Return (X, Y) of the center of cell containing provided text 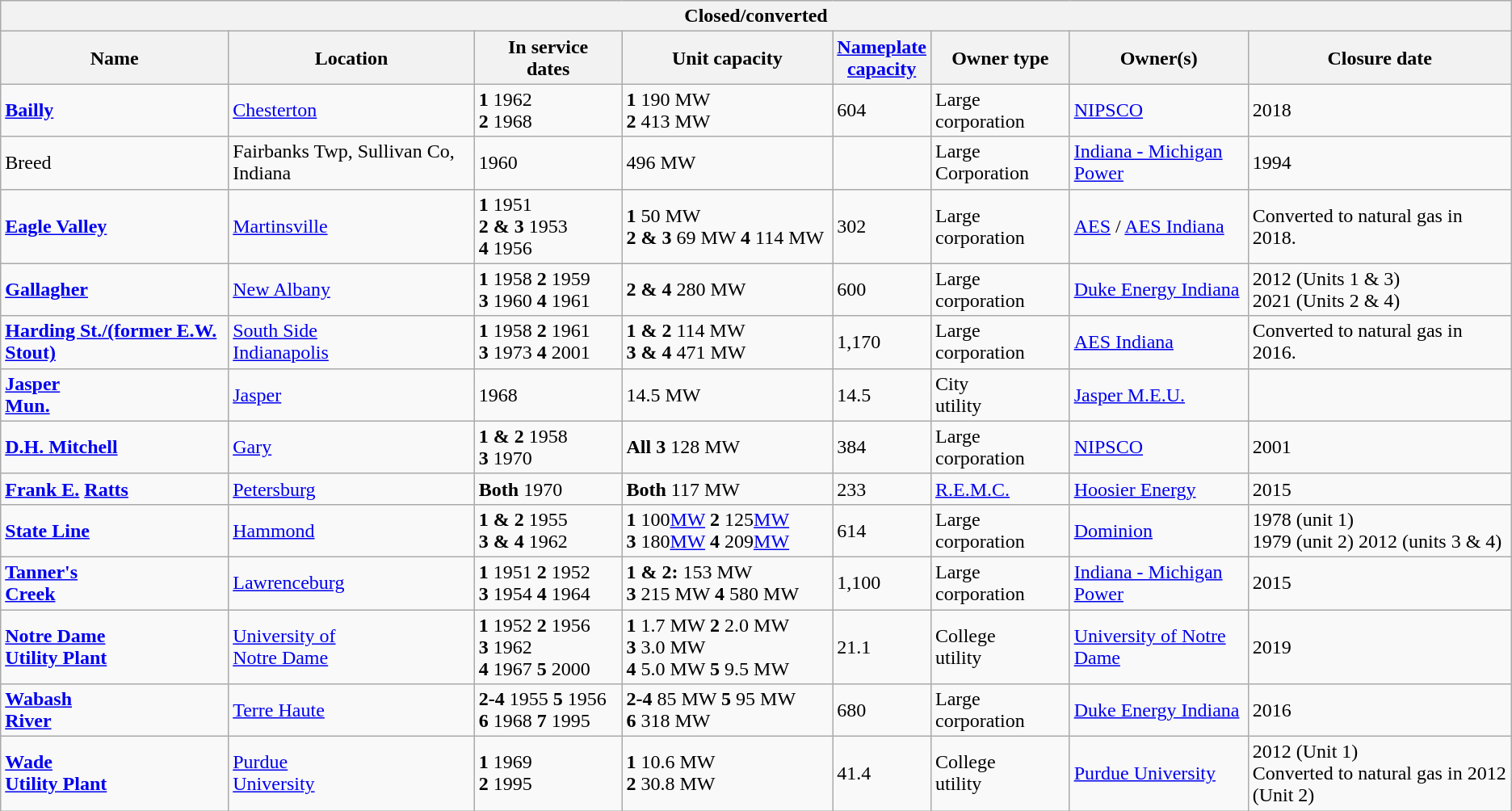
Converted to natural gas in 2018. (1380, 226)
2001 (1380, 448)
Notre DameUtility Plant (115, 646)
In servicedates (548, 58)
302 (882, 226)
1 & 2: 153 MW3 215 MW 4 580 MW (727, 583)
AES / AES Indiana (1158, 226)
Jasper (352, 394)
1 & 2 19583 1970 (548, 448)
Both 117 MW (727, 489)
1 1952 2 1956 3 19624 1967 5 2000 (548, 646)
Dominion (1158, 530)
Chesterton (352, 110)
Eagle Valley (115, 226)
2-4 85 MW 5 95 MW6 318 MW (727, 711)
1 1958 2 19613 1973 4 2001 (548, 342)
Martinsville (352, 226)
Unit capacity (727, 58)
1994 (1380, 163)
496 MW (727, 163)
1 & 2 19553 & 4 1962 (548, 530)
1 1951 2 19523 1954 4 1964 (548, 583)
21.1 (882, 646)
680 (882, 711)
Nameplatecapacity (882, 58)
1 19622 1968 (548, 110)
2012 (Units 1 & 3)2021 (Units 2 & 4) (1380, 289)
Harding St./(former E.W. Stout) (115, 342)
1 50 MW 2 & 3 69 MW 4 114 MW (727, 226)
South SideIndianapolis (352, 342)
State Line (115, 530)
Tanner'sCreek (115, 583)
Breed (115, 163)
1,100 (882, 583)
233 (882, 489)
41.4 (882, 774)
1960 (548, 163)
Fairbanks Twp, Sullivan Co, Indiana (352, 163)
Both 1970 (548, 489)
Owner type (1000, 58)
1 100MW 2 125MW3 180MW 4 209MW (727, 530)
Frank E. Ratts (115, 489)
Gary (352, 448)
1 1958 2 19593 1960 4 1961 (548, 289)
Large corporation (1000, 226)
Purdue University (1158, 774)
Closure date (1380, 58)
Petersburg (352, 489)
600 (882, 289)
2-4 1955 5 19566 1968 7 1995 (548, 711)
Location (352, 58)
1 1.7 MW 2 2.0 MW 3 3.0 MW4 5.0 MW 5 9.5 MW (727, 646)
Owner(s) (1158, 58)
Cityutility (1000, 394)
Gallagher (115, 289)
Jasper M.E.U. (1158, 394)
WabashRiver (115, 711)
2016 (1380, 711)
384 (882, 448)
University of Notre Dame (1158, 646)
WadeUtility Plant (115, 774)
Hoosier Energy (1158, 489)
1 & 2 114 MW3 & 4 471 MW (727, 342)
2019 (1380, 646)
All 3 128 MW (727, 448)
Hammond (352, 530)
JasperMun. (115, 394)
1978 (unit 1)1979 (unit 2) 2012 (units 3 & 4) (1380, 530)
Lawrenceburg (352, 583)
1 1951 2 & 3 1953 4 1956 (548, 226)
14.5 (882, 394)
614 (882, 530)
D.H. Mitchell (115, 448)
Bailly (115, 110)
1 190 MW2 413 MW (727, 110)
Converted to natural gas in 2016. (1380, 342)
Name (115, 58)
Terre Haute (352, 711)
1,170 (882, 342)
14.5 MW (727, 394)
New Albany (352, 289)
2018 (1380, 110)
University ofNotre Dame (352, 646)
1 19692 1995 (548, 774)
2012 (Unit 1)Converted to natural gas in 2012 (Unit 2) (1380, 774)
1 10.6 MW2 30.8 MW (727, 774)
1968 (548, 394)
AES Indiana (1158, 342)
Closed/converted (756, 16)
604 (882, 110)
R.E.M.C. (1000, 489)
PurdueUniversity (352, 774)
Large Corporation (1000, 163)
2 & 4 280 MW (727, 289)
